From the cell containing the given text, extract its center point as [x, y] coordinate. 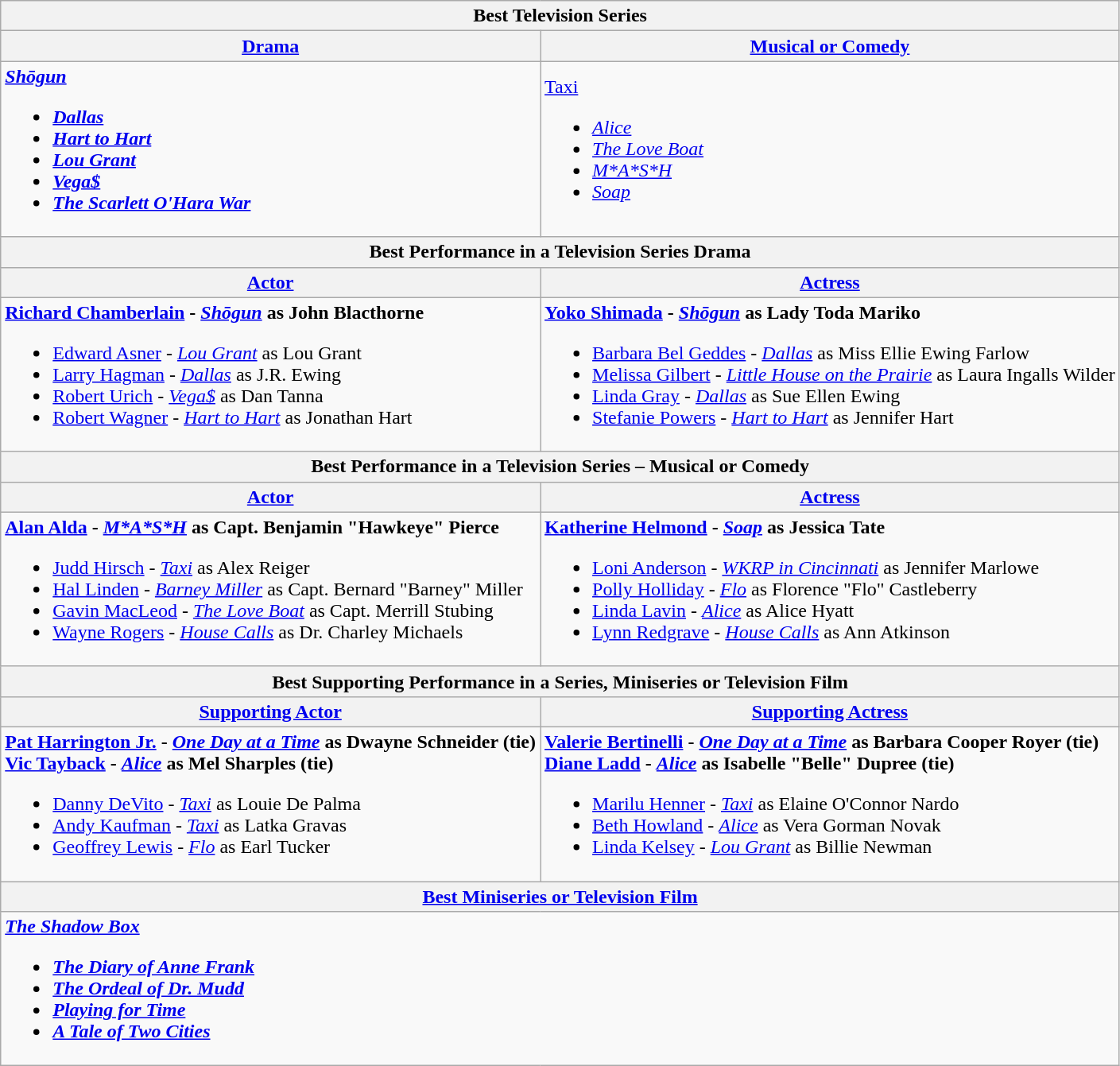
Best Miniseries or Television Film [560, 896]
ShōgunDallasHart to HartLou GrantVega$The Scarlett O'Hara War [270, 149]
Musical or Comedy [830, 46]
Best Television Series [560, 16]
Best Performance in a Television Series Drama [560, 252]
Best Performance in a Television Series – Musical or Comedy [560, 467]
Supporting Actor [270, 711]
Best Supporting Performance in a Series, Miniseries or Television Film [560, 681]
TaxiAliceThe Love BoatM*A*S*HSoap [830, 149]
Drama [270, 46]
Supporting Actress [830, 711]
The Shadow BoxThe Diary of Anne FrankThe Ordeal of Dr. MuddPlaying for TimeA Tale of Two Cities [560, 989]
